Determine the (x, y) coordinate at the center of the cell enclosing the given text.  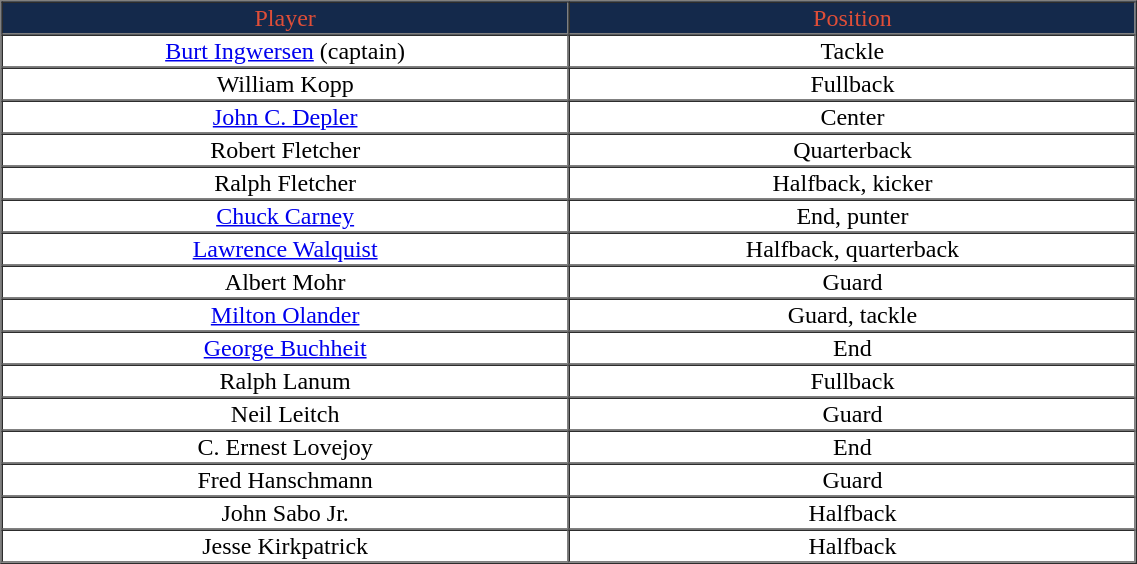
Ralph Fletcher (286, 182)
Position (852, 18)
End, punter (852, 216)
Ralph Lanum (286, 380)
Halfback, kicker (852, 182)
Quarterback (852, 150)
Fred Hanschmann (286, 480)
John C. Depler (286, 116)
Burt Ingwersen (captain) (286, 50)
Guard, tackle (852, 314)
Halfback, quarterback (852, 248)
Lawrence Walquist (286, 248)
Jesse Kirkpatrick (286, 546)
C. Ernest Lovejoy (286, 446)
Milton Olander (286, 314)
Albert Mohr (286, 282)
Center (852, 116)
George Buchheit (286, 348)
Neil Leitch (286, 414)
William Kopp (286, 84)
Robert Fletcher (286, 150)
Tackle (852, 50)
John Sabo Jr. (286, 512)
Chuck Carney (286, 216)
Player (286, 18)
